Detect which cell encompasses the target text, then output its (x, y) center coordinate. 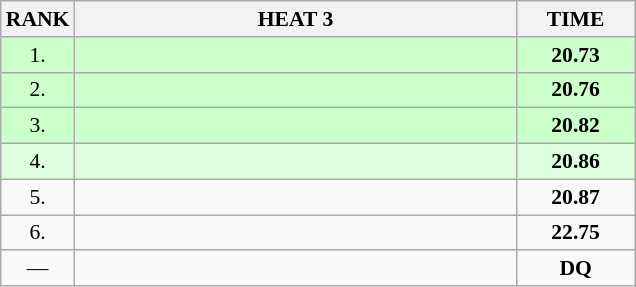
4. (38, 162)
20.82 (576, 126)
20.87 (576, 197)
22.75 (576, 233)
— (38, 269)
5. (38, 197)
3. (38, 126)
2. (38, 90)
6. (38, 233)
20.73 (576, 55)
1. (38, 55)
TIME (576, 19)
RANK (38, 19)
HEAT 3 (295, 19)
20.76 (576, 90)
DQ (576, 269)
20.86 (576, 162)
